Provide the [X, Y] coordinate of the cell's center where the given text is located.  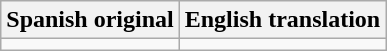
English translation [282, 20]
Spanish original [90, 20]
